Output the (X, Y) coordinate of the center of the cell containing the given text.  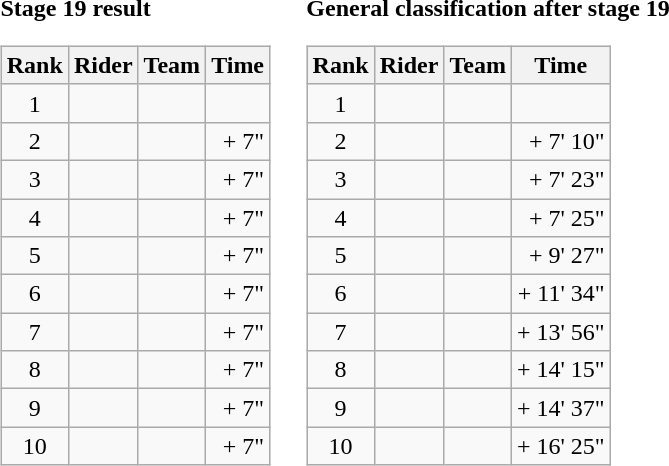
+ 14' 37" (560, 408)
+ 7' 25" (560, 217)
+ 13' 56" (560, 332)
+ 7' 23" (560, 179)
+ 9' 27" (560, 256)
+ 14' 15" (560, 370)
+ 16' 25" (560, 446)
+ 11' 34" (560, 294)
+ 7' 10" (560, 141)
